Identify which cell holds the provided text, then report its [x, y] central coordinate. 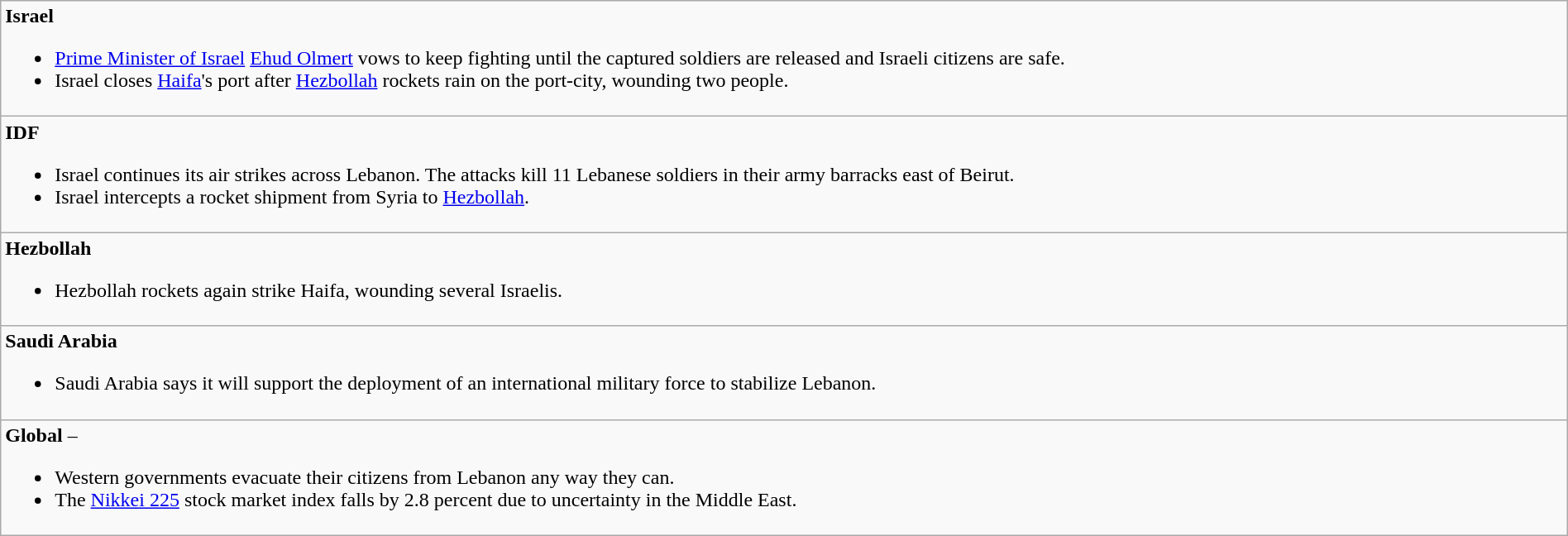
Saudi ArabiaSaudi Arabia says it will support the deployment of an international military force to stabilize Lebanon. [784, 372]
HezbollahHezbollah rockets again strike Haifa, wounding several Israelis. [784, 280]
